Detect which cell encompasses the target text, then output its (x, y) center coordinate. 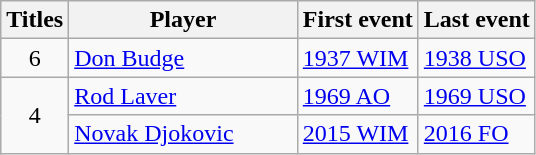
2015 WIM (358, 134)
2016 FO (476, 134)
1938 USO (476, 58)
Player (184, 20)
Don Budge (184, 58)
1969 USO (476, 96)
6 (35, 58)
Last event (476, 20)
1969 AO (358, 96)
Novak Djokovic (184, 134)
First event (358, 20)
4 (35, 115)
Rod Laver (184, 96)
1937 WIM (358, 58)
Titles (35, 20)
